For the text-containing cell, return its midpoint in (x, y) coordinate format. 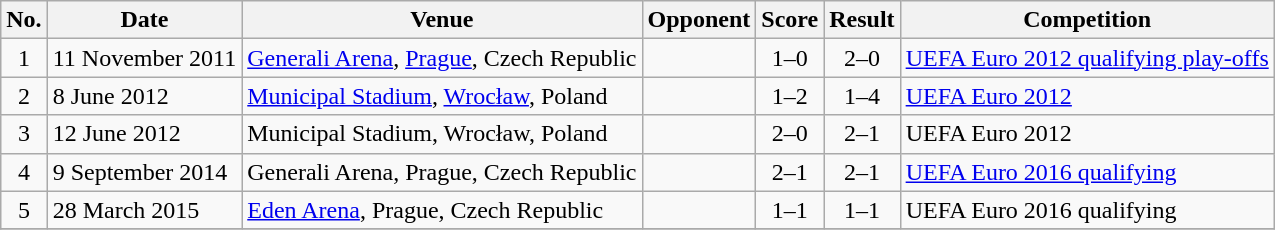
Eden Arena, Prague, Czech Republic (442, 210)
Opponent (699, 20)
No. (24, 20)
3 (24, 134)
Score (790, 20)
1–4 (862, 96)
Result (862, 20)
5 (24, 210)
2 (24, 96)
Venue (442, 20)
4 (24, 172)
11 November 2011 (144, 58)
9 September 2014 (144, 172)
1–2 (790, 96)
12 June 2012 (144, 134)
28 March 2015 (144, 210)
Date (144, 20)
Competition (1087, 20)
1–0 (790, 58)
1 (24, 58)
UEFA Euro 2012 qualifying play-offs (1087, 58)
8 June 2012 (144, 96)
